Locate the cell with the specified text and output its [X, Y] center coordinate. 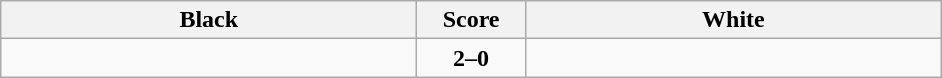
Score [472, 20]
White [733, 20]
Black [209, 20]
2–0 [472, 58]
